Return (X, Y) of the center of cell containing provided text 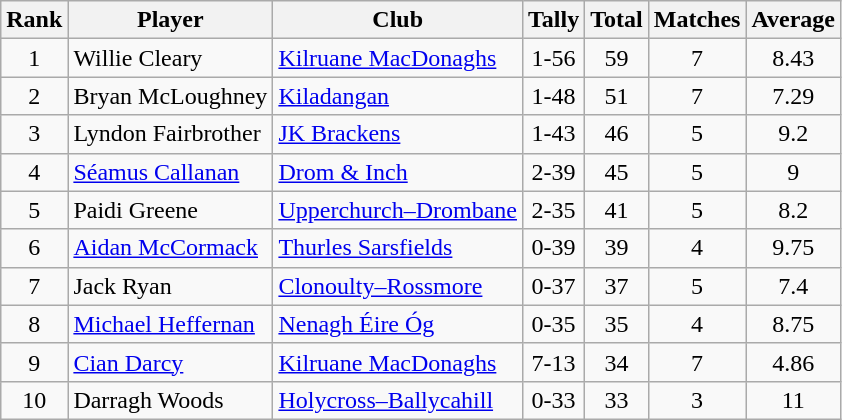
Paidi Greene (170, 210)
Willie Cleary (170, 58)
8.2 (794, 210)
Drom & Inch (398, 172)
Tally (554, 20)
34 (617, 362)
JK Brackens (398, 134)
2-35 (554, 210)
9.75 (794, 248)
Average (794, 20)
45 (617, 172)
Cian Darcy (170, 362)
8 (34, 324)
0-33 (554, 400)
Thurles Sarsfields (398, 248)
1-48 (554, 96)
Aidan McCormack (170, 248)
10 (34, 400)
59 (617, 58)
7-13 (554, 362)
Lyndon Fairbrother (170, 134)
Séamus Callanan (170, 172)
4.86 (794, 362)
Rank (34, 20)
Player (170, 20)
1-56 (554, 58)
11 (794, 400)
37 (617, 286)
Matches (697, 20)
35 (617, 324)
0-35 (554, 324)
6 (34, 248)
Darragh Woods (170, 400)
0-37 (554, 286)
Upperchurch–Drombane (398, 210)
Total (617, 20)
46 (617, 134)
Holycross–Ballycahill (398, 400)
Club (398, 20)
Michael Heffernan (170, 324)
39 (617, 248)
1 (34, 58)
Nenagh Éire Óg (398, 324)
41 (617, 210)
7.29 (794, 96)
Clonoulty–Rossmore (398, 286)
Bryan McLoughney (170, 96)
51 (617, 96)
8.43 (794, 58)
Kiladangan (398, 96)
8.75 (794, 324)
2-39 (554, 172)
0-39 (554, 248)
2 (34, 96)
Jack Ryan (170, 286)
7.4 (794, 286)
9.2 (794, 134)
33 (617, 400)
1-43 (554, 134)
